Output the [X, Y] coordinate of the center of the cell containing the given text.  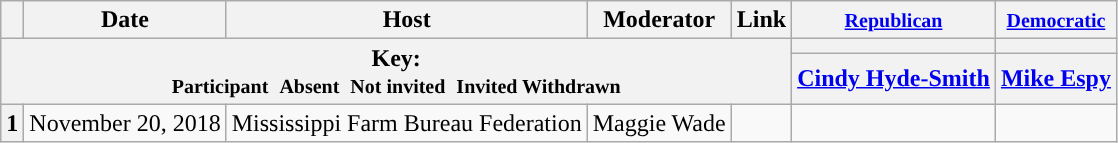
Key: Participant Absent Not invited Invited Withdrawn [396, 72]
Republican [894, 20]
Maggie Wade [659, 123]
1 [12, 123]
Mississippi Farm Bureau Federation [406, 123]
Host [406, 20]
Mike Espy [1056, 78]
Date [125, 20]
Democratic [1056, 20]
November 20, 2018 [125, 123]
Link [761, 20]
Cindy Hyde-Smith [894, 78]
Moderator [659, 20]
